From the cell containing the given text, extract its center point as (x, y) coordinate. 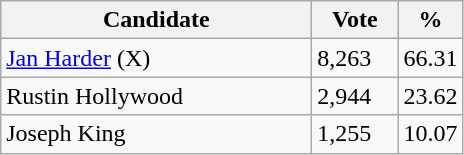
66.31 (430, 58)
Rustin Hollywood (156, 96)
Candidate (156, 20)
Joseph King (156, 134)
% (430, 20)
Jan Harder (X) (156, 58)
2,944 (355, 96)
10.07 (430, 134)
23.62 (430, 96)
8,263 (355, 58)
1,255 (355, 134)
Vote (355, 20)
